Scan for the cell matching the given text and deliver its [X, Y] coordinate at center. 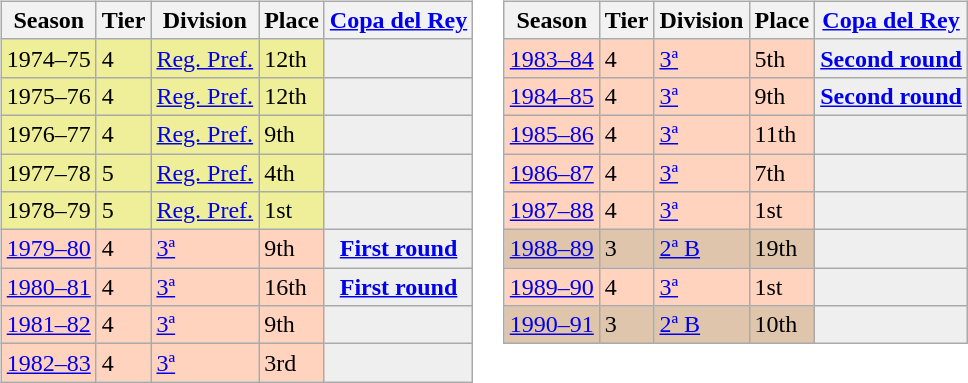
5th [782, 58]
1980–81 [48, 287]
1990–91 [552, 325]
1976–77 [48, 134]
1989–90 [552, 287]
3rd [292, 363]
1981–82 [48, 325]
1975–76 [48, 96]
1977–78 [48, 173]
4th [292, 173]
1988–89 [552, 249]
1986–87 [552, 173]
1982–83 [48, 363]
11th [782, 134]
1978–79 [48, 211]
19th [782, 249]
16th [292, 287]
1985–86 [552, 134]
1974–75 [48, 58]
1987–88 [552, 211]
1979–80 [48, 249]
1984–85 [552, 96]
1983–84 [552, 58]
7th [782, 173]
10th [782, 325]
